For the text-containing cell, return its midpoint in (X, Y) coordinate format. 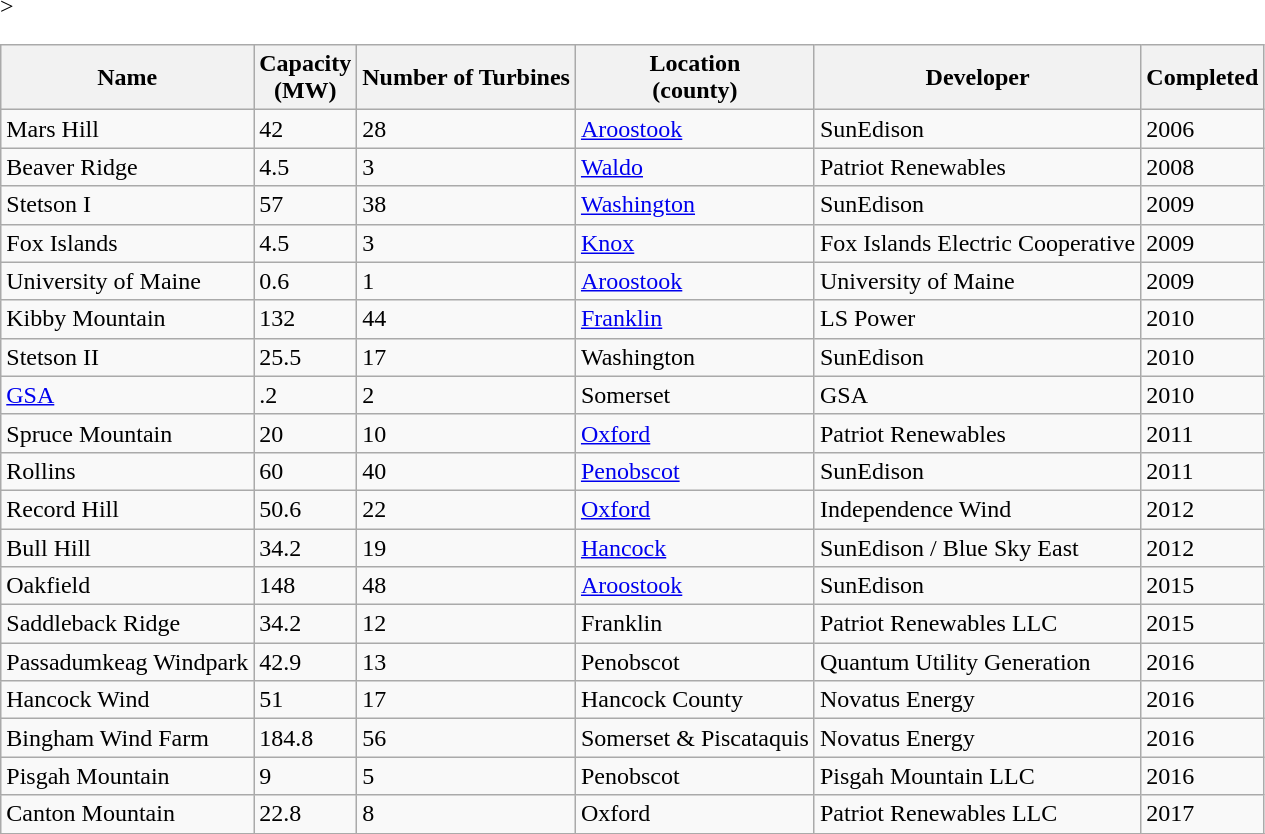
42 (306, 129)
Hancock (694, 547)
Saddleback Ridge (128, 624)
Fox Islands Electric Cooperative (977, 243)
Record Hill (128, 509)
Bull Hill (128, 547)
60 (306, 471)
Location (county) (694, 78)
0.6 (306, 281)
20 (306, 433)
57 (306, 205)
Somerset (694, 395)
.2 (306, 395)
Name (128, 78)
Developer (977, 78)
9 (306, 776)
Oakfield (128, 586)
Stetson I (128, 205)
56 (466, 738)
Spruce Mountain (128, 433)
Rollins (128, 471)
184.8 (306, 738)
48 (466, 586)
Passadumkeag Windpark (128, 662)
Capacity (MW) (306, 78)
12 (466, 624)
1 (466, 281)
10 (466, 433)
Quantum Utility Generation (977, 662)
40 (466, 471)
LS Power (977, 319)
28 (466, 129)
Canton Mountain (128, 814)
Hancock Wind (128, 700)
Knox (694, 243)
8 (466, 814)
19 (466, 547)
22 (466, 509)
44 (466, 319)
13 (466, 662)
51 (306, 700)
Fox Islands (128, 243)
Stetson II (128, 357)
Somerset & Piscataquis (694, 738)
Pisgah Mountain (128, 776)
SunEdison / Blue Sky East (977, 547)
25.5 (306, 357)
5 (466, 776)
Bingham Wind Farm (128, 738)
38 (466, 205)
148 (306, 586)
132 (306, 319)
22.8 (306, 814)
2008 (1202, 167)
42.9 (306, 662)
Mars Hill (128, 129)
2006 (1202, 129)
Hancock County (694, 700)
Kibby Mountain (128, 319)
2017 (1202, 814)
2 (466, 395)
50.6 (306, 509)
Beaver Ridge (128, 167)
Completed (1202, 78)
Number of Turbines (466, 78)
Independence Wind (977, 509)
Waldo (694, 167)
Pisgah Mountain LLC (977, 776)
